Search for the cell housing the specified text and yield its (x, y) center coordinate. 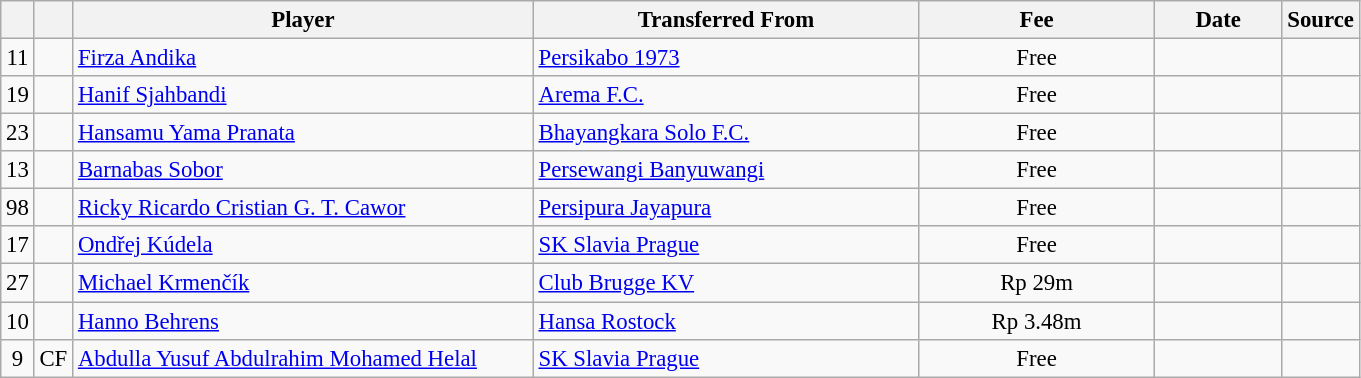
Hanno Behrens (304, 321)
27 (18, 283)
Fee (1037, 20)
Hansa Rostock (726, 321)
Player (304, 20)
13 (18, 170)
Rp 29m (1037, 283)
Bhayangkara Solo F.C. (726, 133)
11 (18, 58)
10 (18, 321)
Ondřej Kúdela (304, 245)
Firza Andika (304, 58)
Arema F.C. (726, 95)
Persewangi Banyuwangi (726, 170)
Date (1218, 20)
Source (1320, 20)
Hanif Sjahbandi (304, 95)
Persipura Jayapura (726, 208)
Club Brugge KV (726, 283)
Ricky Ricardo Cristian G. T. Cawor (304, 208)
Michael Krmenčík (304, 283)
CF (53, 358)
98 (18, 208)
23 (18, 133)
Persikabo 1973 (726, 58)
17 (18, 245)
Transferred From (726, 20)
Barnabas Sobor (304, 170)
19 (18, 95)
Hansamu Yama Pranata (304, 133)
Abdulla Yusuf Abdulrahim Mohamed Helal (304, 358)
Rp 3.48m (1037, 321)
9 (18, 358)
